From the cell containing the given text, extract its center point as (X, Y) coordinate. 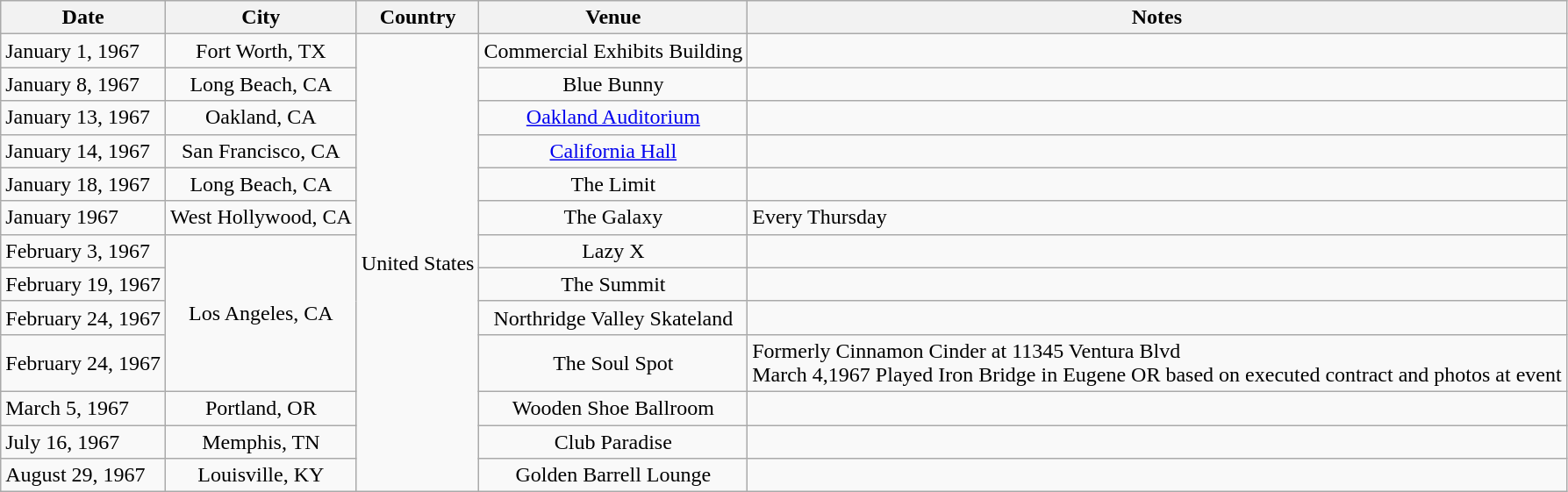
Memphis, TN (261, 441)
Club Paradise (613, 441)
March 5, 1967 (83, 408)
January 13, 1967 (83, 118)
California Hall (613, 151)
Portland, OR (261, 408)
Formerly Cinnamon Cinder at 11345 Ventura BlvdMarch 4,1967 Played Iron Bridge in Eugene OR based on executed contract and photos at event (1156, 363)
City (261, 18)
February 3, 1967 (83, 251)
The Limit (613, 184)
July 16, 1967 (83, 441)
January 14, 1967 (83, 151)
The Soul Spot (613, 363)
January 1967 (83, 217)
West Hollywood, CA (261, 217)
January 1, 1967 (83, 51)
Louisville, KY (261, 475)
Date (83, 18)
The Galaxy (613, 217)
August 29, 1967 (83, 475)
Northridge Valley Skateland (613, 317)
Los Angeles, CA (261, 312)
Lazy X (613, 251)
Fort Worth, TX (261, 51)
Notes (1156, 18)
Oakland, CA (261, 118)
Oakland Auditorium (613, 118)
January 8, 1967 (83, 84)
Golden Barrell Lounge (613, 475)
Country (418, 18)
Blue Bunny (613, 84)
Every Thursday (1156, 217)
United States (418, 263)
Commercial Exhibits Building (613, 51)
San Francisco, CA (261, 151)
Wooden Shoe Ballroom (613, 408)
January 18, 1967 (83, 184)
February 19, 1967 (83, 284)
The Summit (613, 284)
Venue (613, 18)
